Identify which cell holds the provided text, then report its (X, Y) central coordinate. 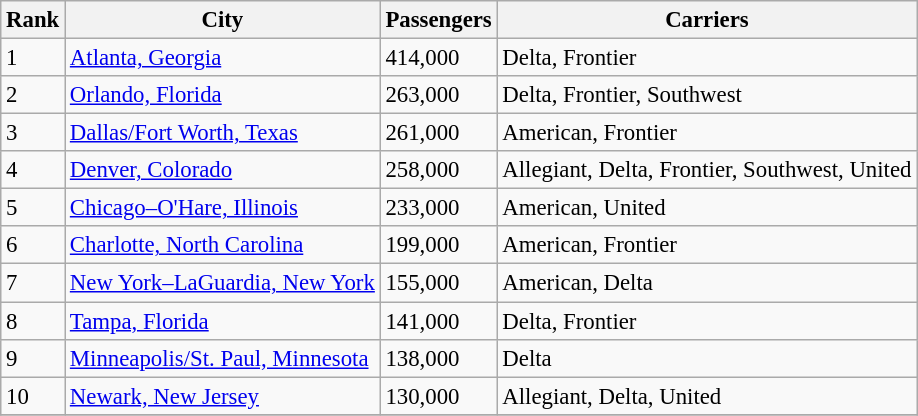
Orlando, Florida (223, 95)
263,000 (438, 95)
10 (33, 396)
Atlanta, Georgia (223, 58)
4 (33, 170)
138,000 (438, 358)
Minneapolis/St. Paul, Minnesota (223, 358)
City (223, 20)
New York–LaGuardia, New York (223, 283)
261,000 (438, 133)
2 (33, 95)
Tampa, Florida (223, 321)
258,000 (438, 170)
1 (33, 58)
Dallas/Fort Worth, Texas (223, 133)
Denver, Colorado (223, 170)
Rank (33, 20)
Charlotte, North Carolina (223, 245)
Delta, Frontier, Southwest (707, 95)
6 (33, 245)
Carriers (707, 20)
141,000 (438, 321)
Passengers (438, 20)
155,000 (438, 283)
130,000 (438, 396)
3 (33, 133)
Allegiant, Delta, United (707, 396)
7 (33, 283)
9 (33, 358)
American, Delta (707, 283)
Chicago–O'Hare, Illinois (223, 208)
American, United (707, 208)
5 (33, 208)
Delta (707, 358)
8 (33, 321)
Newark, New Jersey (223, 396)
414,000 (438, 58)
233,000 (438, 208)
Allegiant, Delta, Frontier, Southwest, United (707, 170)
199,000 (438, 245)
